Return (x, y) of the center of cell containing provided text 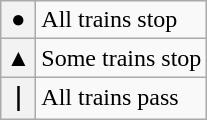
▲ (18, 58)
● (18, 20)
All trains pass (122, 98)
｜ (18, 98)
All trains stop (122, 20)
Some trains stop (122, 58)
